From the cell containing the given text, extract its center point as [x, y] coordinate. 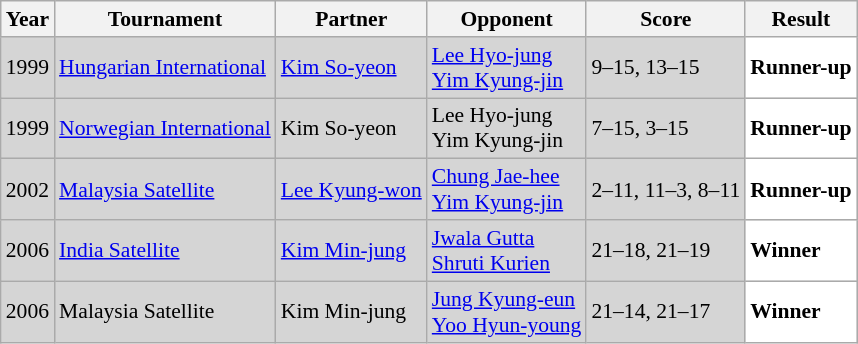
21–14, 21–17 [666, 312]
Result [800, 19]
India Satellite [165, 250]
7–15, 3–15 [666, 128]
Hungarian International [165, 68]
Jung Kyung-eun Yoo Hyun-young [507, 312]
Opponent [507, 19]
Year [28, 19]
Norwegian International [165, 128]
9–15, 13–15 [666, 68]
2002 [28, 190]
21–18, 21–19 [666, 250]
2–11, 11–3, 8–11 [666, 190]
Chung Jae-hee Yim Kyung-jin [507, 190]
Jwala Gutta Shruti Kurien [507, 250]
Score [666, 19]
Tournament [165, 19]
Partner [352, 19]
Lee Kyung-won [352, 190]
